Pinpoint the cell where the given text exists, returning its (X, Y) midpoint coordinate. 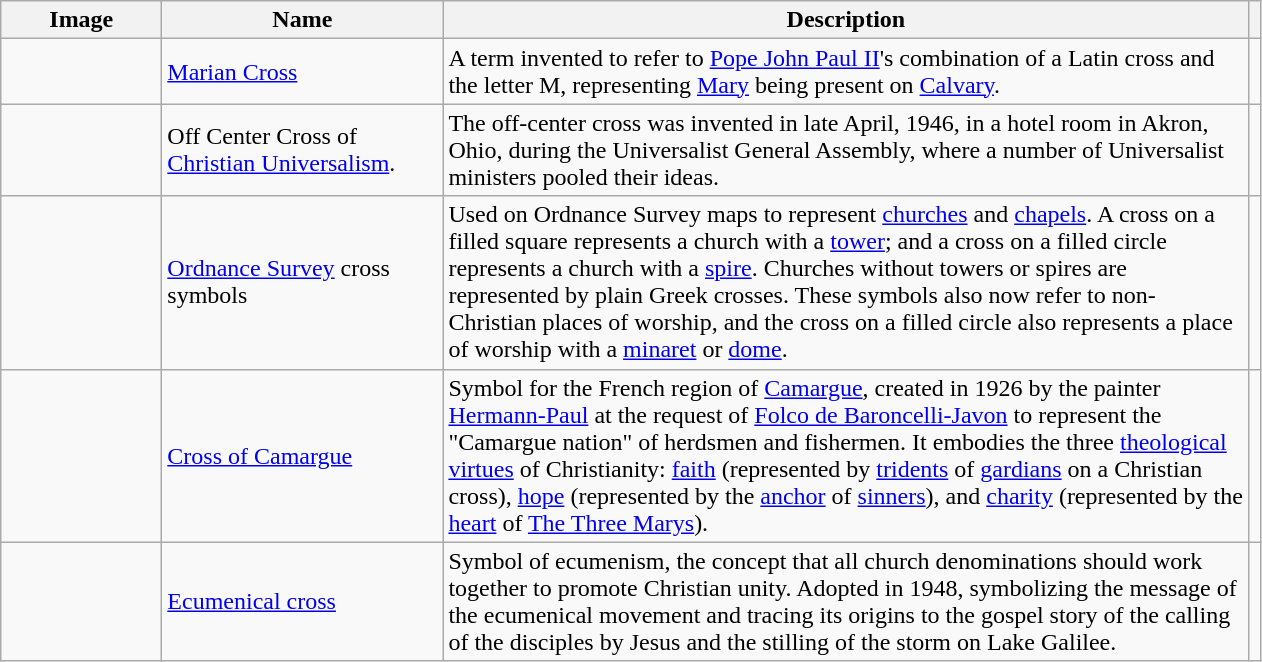
Image (82, 20)
Description (846, 20)
Ecumenical cross (302, 602)
Name (302, 20)
Off Center Cross of Christian Universalism. (302, 150)
Marian Cross (302, 72)
Ordnance Survey cross symbols (302, 282)
A term invented to refer to Pope John Paul II's combination of a Latin cross and the letter M, representing Mary being present on Calvary. (846, 72)
Cross of Camargue (302, 456)
